Return [x, y] of the center of cell containing provided text 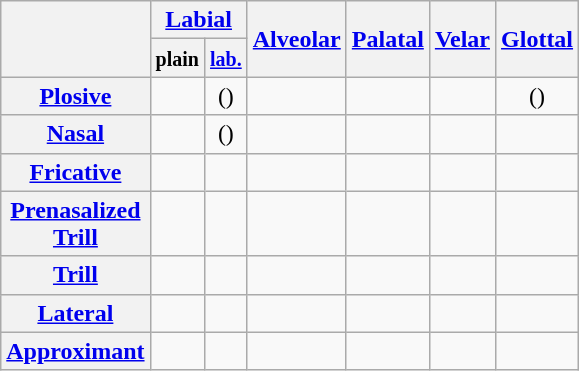
Alveolar [296, 39]
Plosive [76, 96]
lab. [226, 58]
Nasal [76, 134]
Palatal [388, 39]
Trill [76, 275]
plain [177, 58]
Velar [462, 39]
Fricative [76, 172]
Lateral [76, 313]
Approximant [76, 351]
Labial [198, 20]
PrenasalizedTrill [76, 224]
Glottal [538, 39]
